Provide the (X, Y) coordinate of the cell's center where the given text is located.  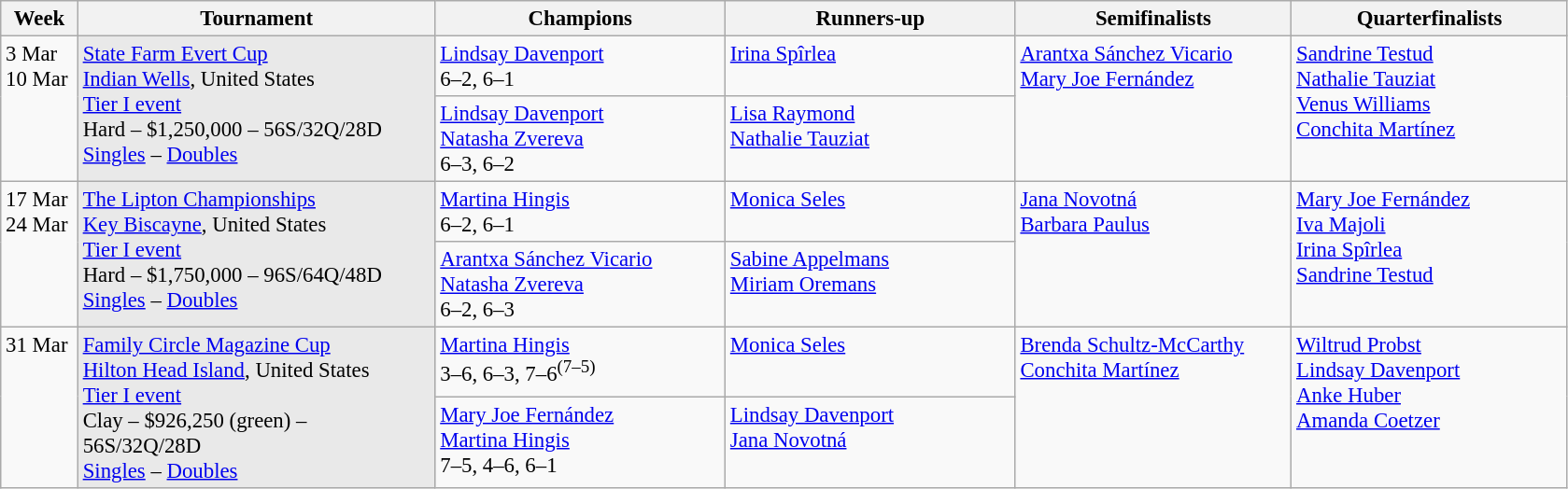
Lindsay Davenport Jana Novotná (870, 442)
Champions (581, 19)
Brenda Schultz-McCarthy Conchita Martínez (1153, 409)
Wiltrud Probst Lindsay Davenport Anke Huber Amanda Coetzer (1430, 409)
Irina Spîrlea (870, 67)
Mary Joe Fernández Martina Hingis 7–5, 4–6, 6–1 (581, 442)
Arantxa Sánchez Vicario Natasha Zvereva 6–2, 6–3 (581, 285)
Semifinalists (1153, 19)
17 Mar24 Mar (39, 255)
Family Circle Magazine Cup Hilton Head Island, United States Tier I event Clay – $926,250 (green) – 56S/32Q/28D Singles – Doubles (256, 409)
State Farm Evert Cup Indian Wells, United States Tier I event Hard – $1,250,000 – 56S/32Q/28D Singles – Doubles (256, 109)
Lindsay Davenport6–2, 6–1 (581, 67)
Lisa Raymond Nathalie Tauziat (870, 139)
Mary Joe Fernández Iva Majoli Irina Spîrlea Sandrine Testud (1430, 255)
3 Mar10 Mar (39, 109)
Sabine Appelmans Miriam Oremans (870, 285)
Martina Hingis3–6, 6–3, 7–6(7–5) (581, 362)
Jana Novotná Barbara Paulus (1153, 255)
Runners-up (870, 19)
Martina Hingis6–2, 6–1 (581, 213)
Sandrine Testud Nathalie Tauziat Venus Williams Conchita Martínez (1430, 109)
Quarterfinalists (1430, 19)
Arantxa Sánchez Vicario Mary Joe Fernández (1153, 109)
The Lipton Championships Key Biscayne, United States Tier I event Hard – $1,750,000 – 96S/64Q/48D Singles – Doubles (256, 255)
Tournament (256, 19)
Week (39, 19)
Lindsay Davenport Natasha Zvereva 6–3, 6–2 (581, 139)
31 Mar (39, 409)
